Determine the (x, y) coordinate at the center of the cell enclosing the given text.  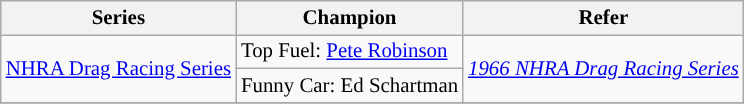
Series (118, 18)
Funny Car: Ed Schartman (350, 85)
Champion (350, 18)
NHRA Drag Racing Series (118, 68)
Refer (604, 18)
Top Fuel: Pete Robinson (350, 51)
1966 NHRA Drag Racing Series (604, 68)
